Pinpoint the cell where the given text exists, returning its [X, Y] midpoint coordinate. 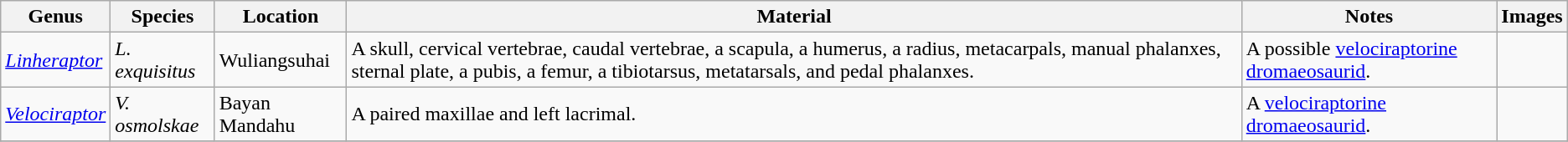
Notes [1369, 17]
Velociraptor [55, 114]
Location [281, 17]
Images [1532, 17]
Genus [55, 17]
Bayan Mandahu [281, 114]
Material [794, 17]
V. osmolskae [162, 114]
A possible velociraptorine dromaeosaurid. [1369, 60]
A paired maxillae and left lacrimal. [794, 114]
L. exquisitus [162, 60]
Linheraptor [55, 60]
A velociraptorine dromaeosaurid. [1369, 114]
Species [162, 17]
Wuliangsuhai [281, 60]
